Determine the (X, Y) coordinate at the center of the cell enclosing the given text.  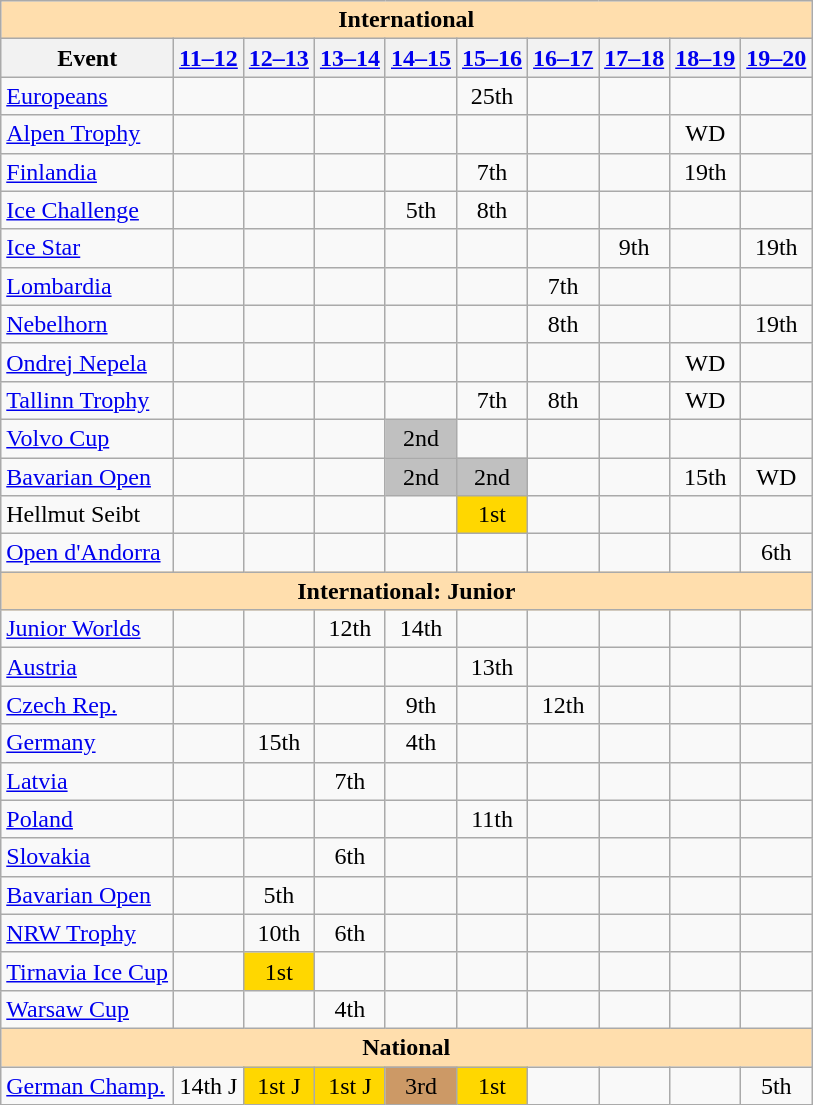
Event (88, 58)
Lombardia (88, 286)
14th J (209, 1085)
Junior Worlds (88, 629)
13th (492, 667)
16–17 (564, 58)
15–16 (492, 58)
19–20 (776, 58)
Hellmut Seibt (88, 515)
Ondrej Nepela (88, 362)
Alpen Trophy (88, 134)
Volvo Cup (88, 438)
International: Junior (406, 591)
Latvia (88, 781)
3rd (420, 1085)
12–13 (278, 58)
14th (420, 629)
25th (492, 96)
11–12 (209, 58)
14–15 (420, 58)
Open d'Andorra (88, 553)
11th (492, 819)
Germany (88, 743)
Tallinn Trophy (88, 400)
Tirnavia Ice Cup (88, 971)
Europeans (88, 96)
18–19 (706, 58)
Finlandia (88, 172)
Ice Star (88, 248)
10th (278, 933)
Austria (88, 667)
National (406, 1047)
Slovakia (88, 857)
Nebelhorn (88, 324)
17–18 (634, 58)
Czech Rep. (88, 705)
International (406, 20)
German Champ. (88, 1085)
Poland (88, 819)
13–14 (350, 58)
Warsaw Cup (88, 1009)
NRW Trophy (88, 933)
Ice Challenge (88, 210)
